Search for the cell housing the specified text and yield its (X, Y) center coordinate. 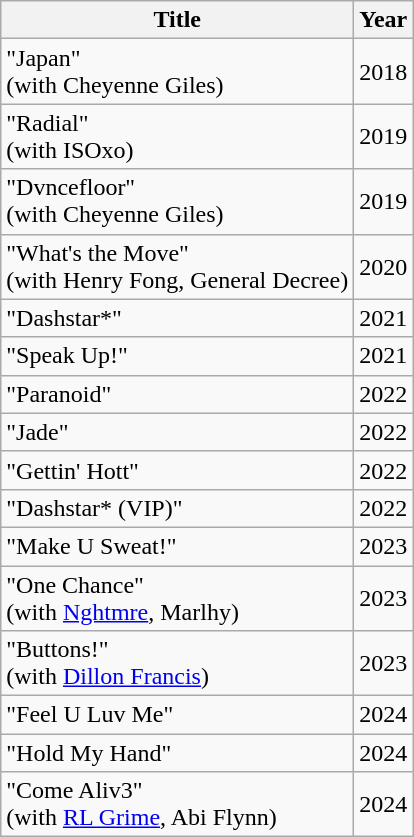
"Jade" (178, 432)
"Gettin' Hott" (178, 470)
"Speak Up!" (178, 356)
"Come Aliv3"(with RL Grime, Abi Flynn) (178, 804)
2018 (384, 72)
"Dvncefloor"(with Cheyenne Giles) (178, 202)
"Hold My Hand" (178, 753)
"One Chance"(with Nghtmre, Marlhy) (178, 598)
"Paranoid" (178, 394)
Year (384, 20)
"Radial"(with ISOxo) (178, 136)
"Dashstar*" (178, 318)
"Dashstar* (VIP)" (178, 508)
"Buttons!"(with Dillon Francis) (178, 664)
"What's the Move"(with Henry Fong, General Decree) (178, 266)
"Feel U Luv Me" (178, 715)
Title (178, 20)
2020 (384, 266)
"Japan"(with Cheyenne Giles) (178, 72)
"Make U Sweat!" (178, 546)
